Find where the given text appears and provide that cell's center as (x, y) coordinate. 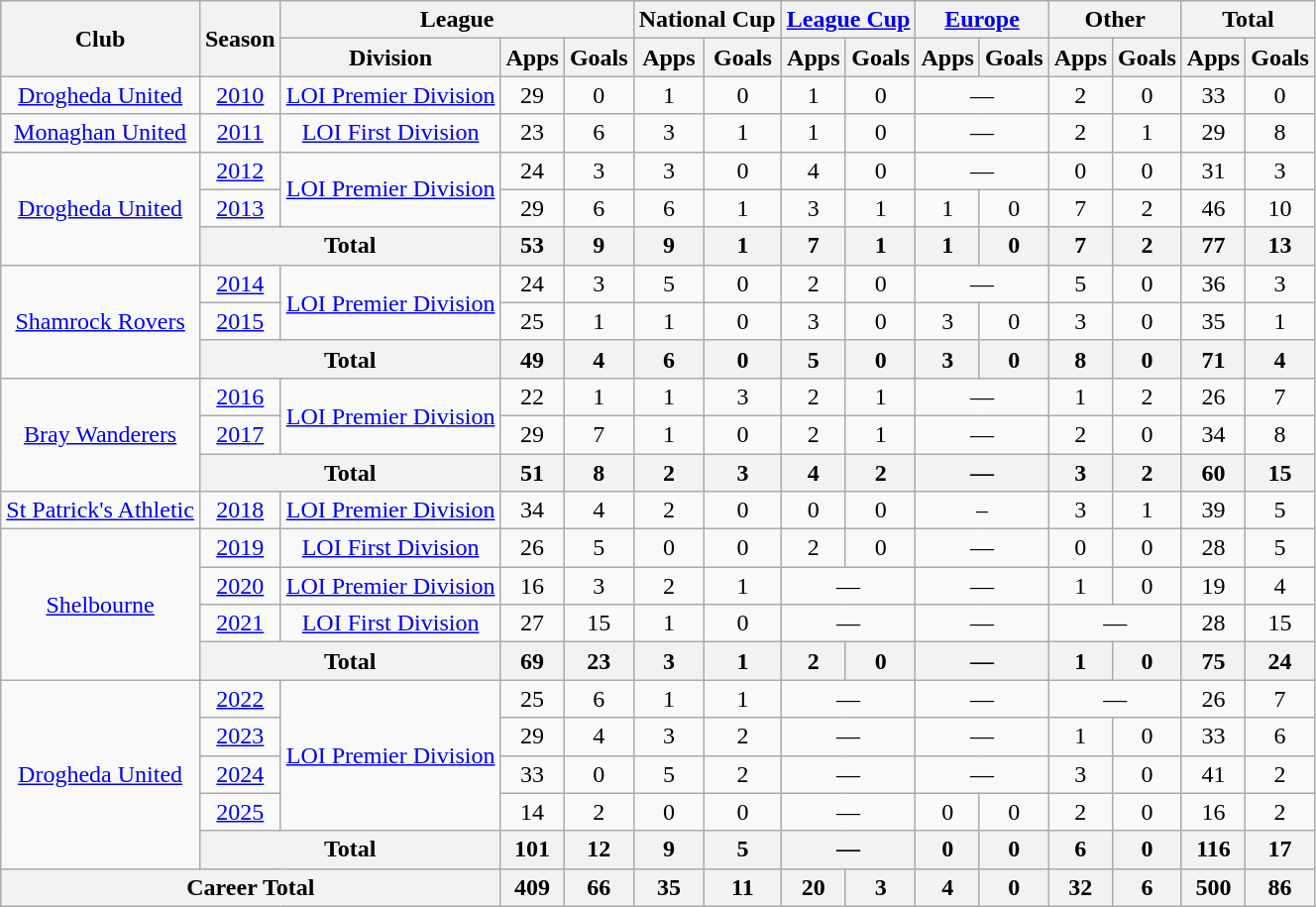
17 (1280, 850)
Division (390, 57)
409 (532, 887)
Career Total (251, 887)
75 (1213, 661)
116 (1213, 850)
71 (1213, 359)
86 (1280, 887)
Shelbourne (101, 605)
31 (1213, 170)
National Cup (708, 20)
– (982, 510)
2014 (240, 283)
Shamrock Rovers (101, 321)
2015 (240, 321)
46 (1213, 208)
2011 (240, 133)
Bray Wanderers (101, 434)
2016 (240, 397)
66 (599, 887)
Europe (982, 20)
2025 (240, 812)
49 (532, 359)
22 (532, 397)
12 (599, 850)
Other (1115, 20)
2010 (240, 95)
13 (1280, 246)
60 (1213, 473)
League (457, 20)
41 (1213, 774)
77 (1213, 246)
51 (532, 473)
39 (1213, 510)
League Cup (848, 20)
14 (532, 812)
2022 (240, 699)
2020 (240, 586)
2018 (240, 510)
20 (813, 887)
St Patrick's Athletic (101, 510)
2013 (240, 208)
2012 (240, 170)
Club (101, 39)
Monaghan United (101, 133)
53 (532, 246)
2019 (240, 548)
36 (1213, 283)
2017 (240, 434)
2021 (240, 624)
19 (1213, 586)
101 (532, 850)
11 (743, 887)
2024 (240, 774)
27 (532, 624)
2023 (240, 737)
10 (1280, 208)
500 (1213, 887)
32 (1080, 887)
Season (240, 39)
69 (532, 661)
